Identify which cell holds the provided text, then report its (x, y) central coordinate. 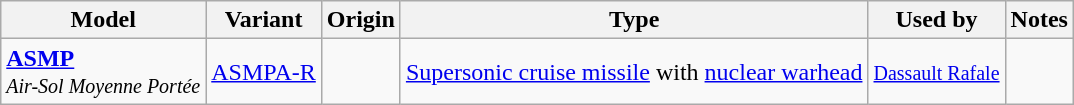
Used by (936, 20)
Variant (264, 20)
ASMPAir-Sol Moyenne Portée (104, 72)
Supersonic cruise missile with nuclear warhead (634, 72)
Dassault Rafale (936, 72)
Type (634, 20)
ASMPA-R (264, 72)
Notes (1039, 20)
Origin (360, 20)
Model (104, 20)
